Search for the cell housing the specified text and yield its [X, Y] center coordinate. 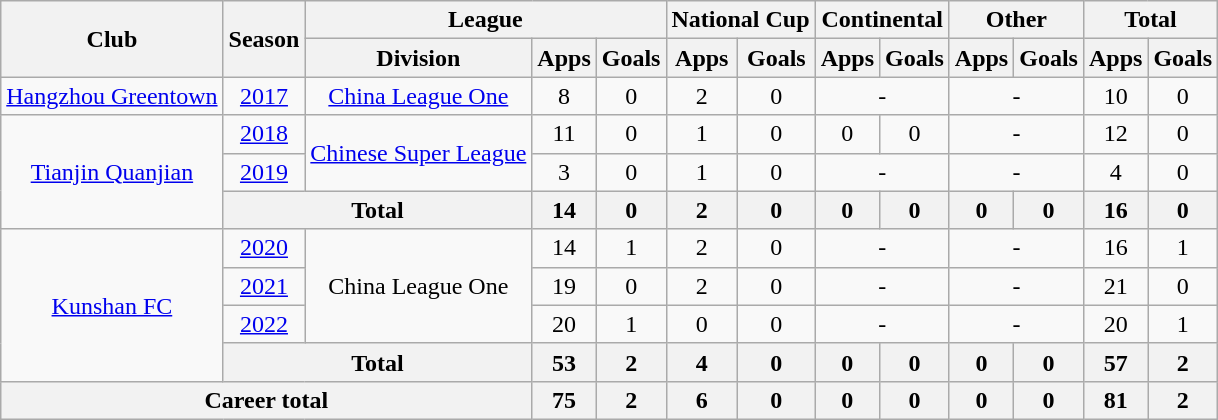
2018 [264, 134]
53 [564, 362]
2019 [264, 172]
10 [1115, 96]
2017 [264, 96]
Club [112, 39]
57 [1115, 362]
Division [418, 58]
8 [564, 96]
Tianjin Quanjian [112, 172]
12 [1115, 134]
Season [264, 39]
2021 [264, 286]
21 [1115, 286]
11 [564, 134]
6 [702, 400]
National Cup [740, 20]
75 [564, 400]
Hangzhou Greentown [112, 96]
2020 [264, 248]
Other [1016, 20]
3 [564, 172]
Kunshan FC [112, 305]
Career total [266, 400]
Chinese Super League [418, 153]
19 [564, 286]
2022 [264, 324]
Continental [882, 20]
League [486, 20]
81 [1115, 400]
